Locate the cell with the specified text and output its [x, y] center coordinate. 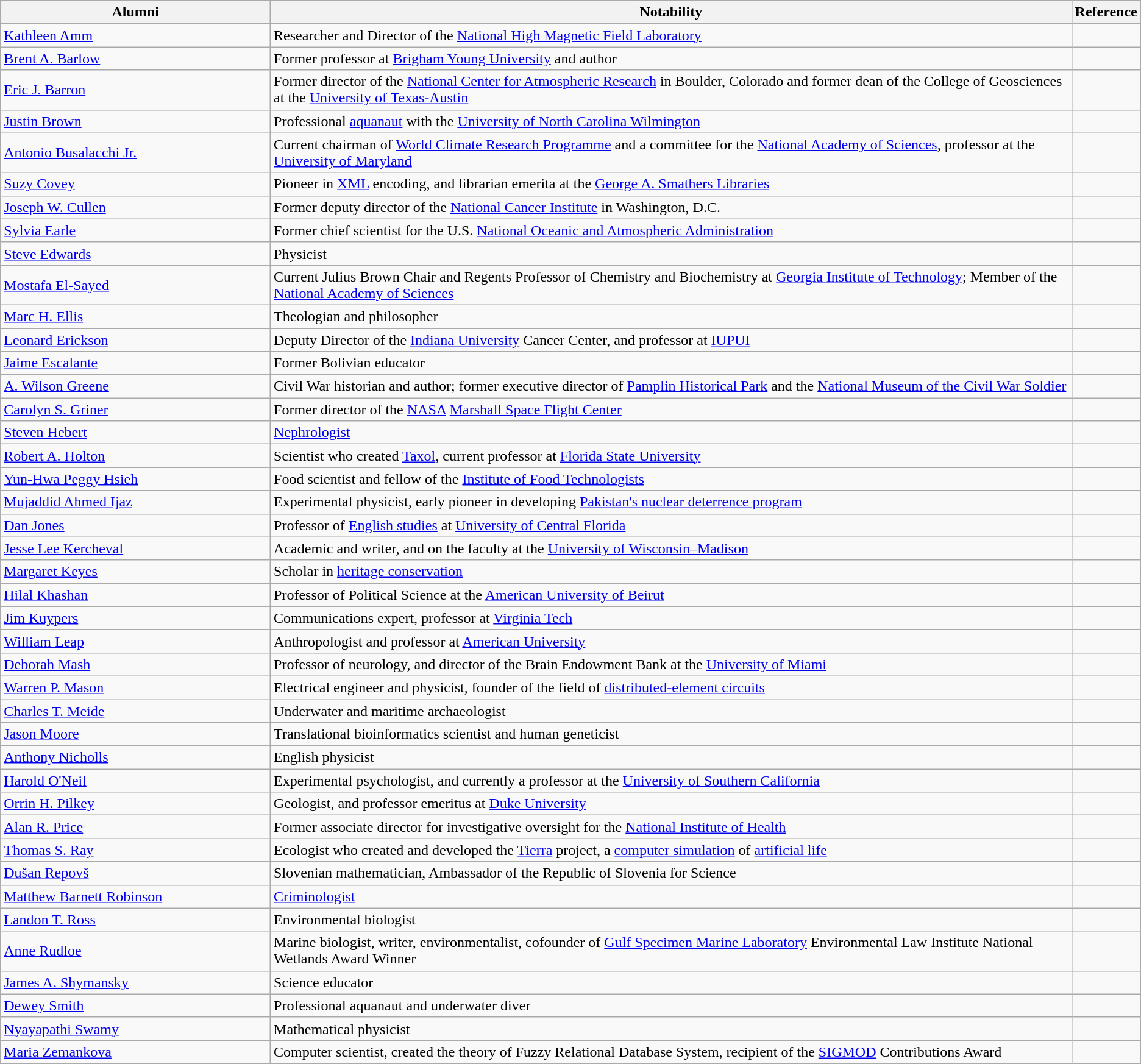
Slovenian mathematician, Ambassador of the Republic of Slovenia for Science [671, 873]
Eric J. Barron [135, 90]
William Leap [135, 641]
A. Wilson Greene [135, 386]
Researcher and Director of the National High Magnetic Field Laboratory [671, 35]
Anne Rudloe [135, 951]
Antonio Busalacchi Jr. [135, 152]
Environmental biologist [671, 920]
Former chief scientist for the U.S. National Oceanic and Atmospheric Administration [671, 230]
Orrin H. Pilkey [135, 804]
Alan R. Price [135, 827]
Harold O'Neil [135, 781]
Jim Kuypers [135, 618]
Leonard Erickson [135, 339]
Jesse Lee Kercheval [135, 548]
Matthew Barnett Robinson [135, 896]
Anthropologist and professor at American University [671, 641]
Warren P. Mason [135, 687]
Scientist who created Taxol, current professor at Florida State University [671, 456]
Nyayapathi Swamy [135, 1029]
Brent A. Barlow [135, 59]
Deborah Mash [135, 664]
Suzy Covey [135, 184]
Alumni [135, 12]
Anthony Nicholls [135, 757]
Robert A. Holton [135, 456]
Marine biologist, writer, environmentalist, cofounder of Gulf Specimen Marine Laboratory Environmental Law Institute National Wetlands Award Winner [671, 951]
Current chairman of World Climate Research Programme and a committee for the National Academy of Sciences, professor at the University of Maryland [671, 152]
Margaret Keyes [135, 572]
Sylvia Earle [135, 230]
Mostafa El-Sayed [135, 285]
Pioneer in XML encoding, and librarian emerita at the George A. Smathers Libraries [671, 184]
Computer scientist, created the theory of Fuzzy Relational Database System, recipient of the SIGMOD Contributions Award [671, 1052]
Charles T. Meide [135, 711]
Food scientist and fellow of the Institute of Food Technologists [671, 479]
Nephrologist [671, 433]
Experimental psychologist, and currently a professor at the University of Southern California [671, 781]
Professional aquanaut and underwater diver [671, 1005]
Professor of Political Science at the American University of Beirut [671, 595]
Former professor at Brigham Young University and author [671, 59]
Criminologist [671, 896]
Joseph W. Cullen [135, 207]
Former Bolivian educator [671, 363]
Theologian and philosopher [671, 316]
English physicist [671, 757]
Underwater and maritime archaeologist [671, 711]
Hilal Khashan [135, 595]
Steven Hebert [135, 433]
Landon T. Ross [135, 920]
Communications expert, professor at Virginia Tech [671, 618]
Mathematical physicist [671, 1029]
Kathleen Amm [135, 35]
Marc H. Ellis [135, 316]
Former associate director for investigative oversight for the National Institute of Health [671, 827]
Steve Edwards [135, 254]
Yun-Hwa Peggy Hsieh [135, 479]
Dan Jones [135, 525]
Mujaddid Ahmed Ijaz [135, 502]
Experimental physicist, early pioneer in developing Pakistan's nuclear deterrence program [671, 502]
Civil War historian and author; former executive director of Pamplin Historical Park and the National Museum of the Civil War Soldier [671, 386]
Ecologist who created and developed the Tierra project, a computer simulation of artificial life [671, 850]
Science educator [671, 982]
Professional aquanaut with the University of North Carolina Wilmington [671, 121]
Former director of the NASA Marshall Space Flight Center [671, 410]
Carolyn S. Griner [135, 410]
Geologist, and professor emeritus at Duke University [671, 804]
James A. Shymansky [135, 982]
Reference [1106, 12]
Professor of English studies at University of Central Florida [671, 525]
Jaime Escalante [135, 363]
Translational bioinformatics scientist and human geneticist [671, 734]
Physicist [671, 254]
Academic and writer, and on the faculty at the University of Wisconsin–Madison [671, 548]
Electrical engineer and physicist, founder of the field of distributed-element circuits [671, 687]
Maria Zemankova [135, 1052]
Deputy Director of the Indiana University Cancer Center, and professor at IUPUI [671, 339]
Former deputy director of the National Cancer Institute in Washington, D.C. [671, 207]
Dewey Smith [135, 1005]
Professor of neurology, and director of the Brain Endowment Bank at the University of Miami [671, 664]
Notability [671, 12]
Thomas S. Ray [135, 850]
Dušan Repovš [135, 873]
Justin Brown [135, 121]
Jason Moore [135, 734]
Scholar in heritage conservation [671, 572]
